Identify which cell holds the provided text, then report its (x, y) central coordinate. 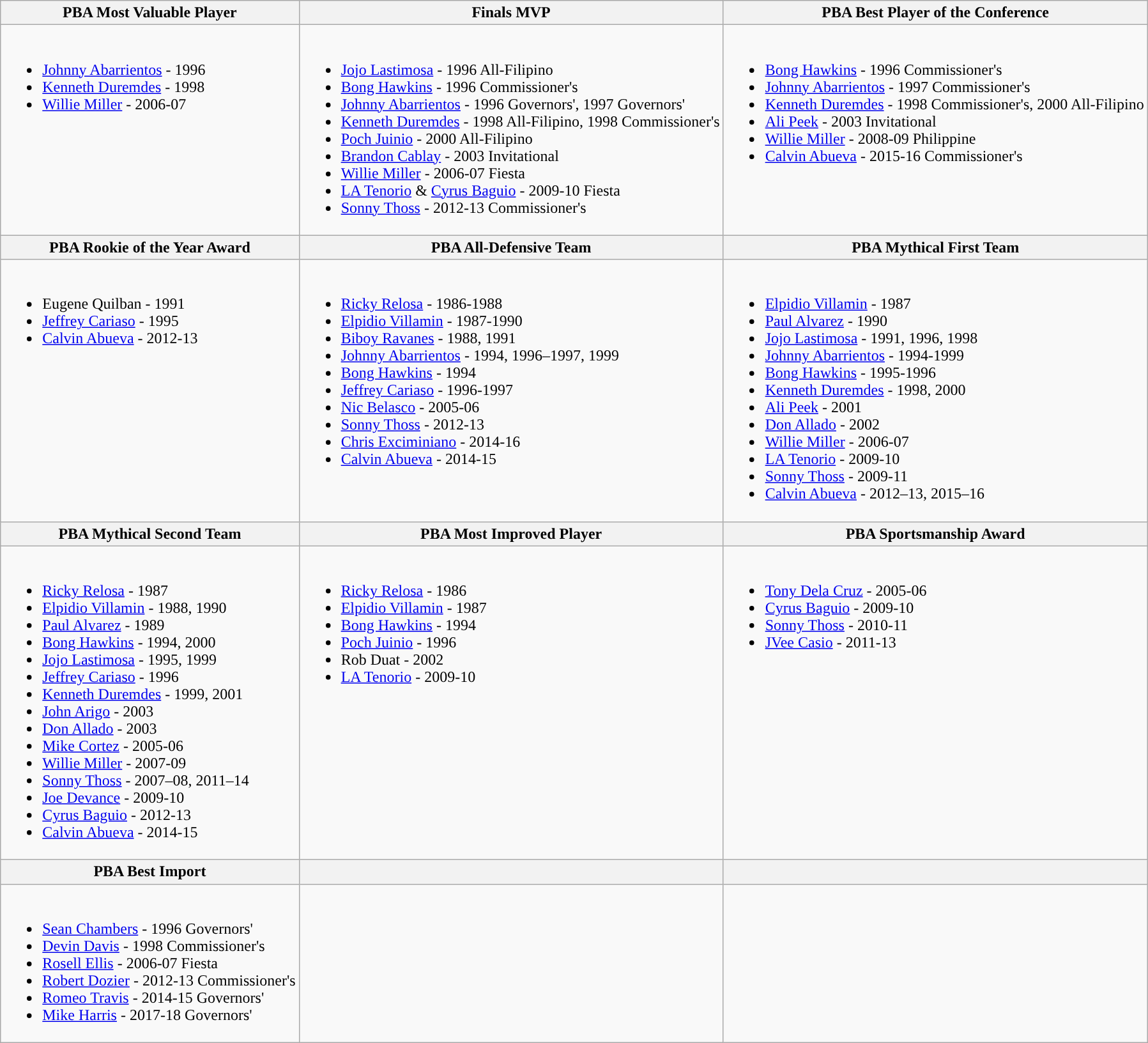
PBA Best Player of the Conference (935, 13)
Tony Dela Cruz - 2005-06Cyrus Baguio - 2009-10Sonny Thoss - 2010-11JVee Casio - 2011-13 (935, 703)
PBA All-Defensive Team (511, 247)
Ricky Relosa - 1986Elpidio Villamin - 1987Bong Hawkins - 1994Poch Juinio - 1996Rob Duat - 2002LA Tenorio - 2009-10 (511, 703)
Eugene Quilban - 1991Jeffrey Cariaso - 1995Calvin Abueva - 2012-13 (149, 390)
PBA Sportsmanship Award (935, 534)
Johnny Abarrientos - 1996Kenneth Duremdes - 1998Willie Miller - 2006-07 (149, 130)
PBA Mythical Second Team (149, 534)
PBA Rookie of the Year Award (149, 247)
Finals MVP (511, 13)
PBA Mythical First Team (935, 247)
PBA Best Import (149, 872)
PBA Most Valuable Player (149, 13)
PBA Most Improved Player (511, 534)
